Determine the [x, y] coordinate at the center of the cell enclosing the given text.  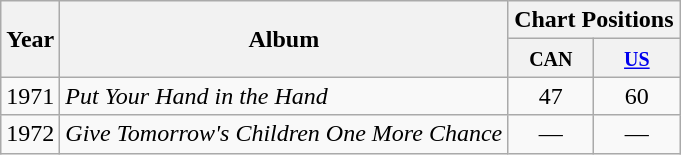
60 [637, 96]
1971 [30, 96]
Year [30, 39]
1972 [30, 134]
Give Tomorrow's Children One More Chance [284, 134]
47 [551, 96]
Put Your Hand in the Hand [284, 96]
Album [284, 39]
US [637, 58]
Chart Positions [594, 20]
CAN [551, 58]
